Capture the cell that displays the provided text and extract its [x, y] central coordinate. 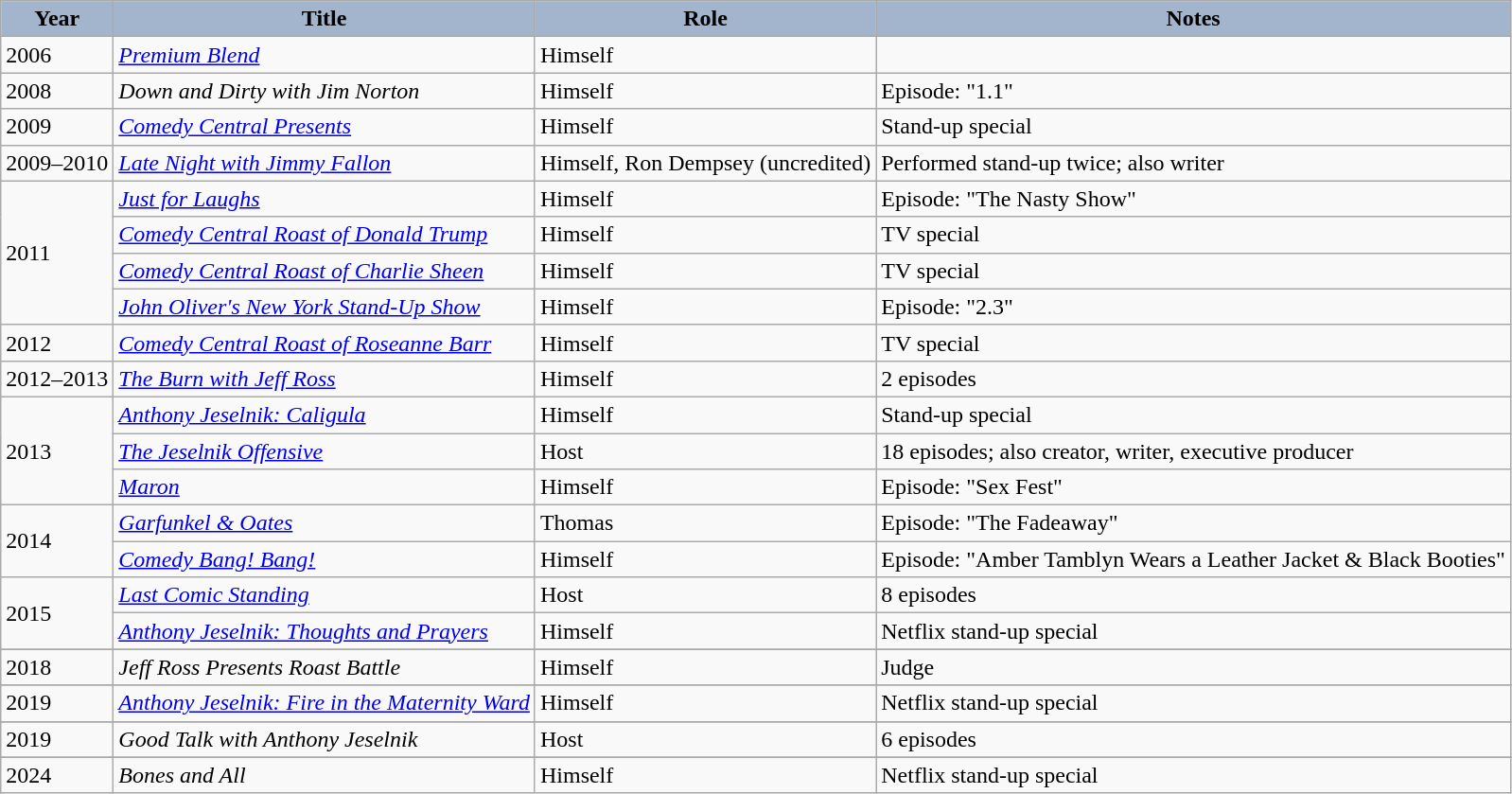
2 episodes [1194, 379]
Comedy Central Roast of Charlie Sheen [325, 271]
8 episodes [1194, 595]
Anthony Jeselnik: Caligula [325, 415]
Year [57, 19]
Judge [1194, 667]
Episode: "Amber Tamblyn Wears a Leather Jacket & Black Booties" [1194, 559]
The Jeselnik Offensive [325, 451]
2014 [57, 541]
Notes [1194, 19]
Thomas [705, 523]
2009–2010 [57, 163]
Good Talk with Anthony Jeselnik [325, 739]
2008 [57, 91]
2012–2013 [57, 379]
2013 [57, 450]
2015 [57, 613]
Anthony Jeselnik: Fire in the Maternity Ward [325, 703]
Episode: "2.3" [1194, 307]
Episode: "Sex Fest" [1194, 487]
Just for Laughs [325, 199]
Comedy Central Roast of Donald Trump [325, 235]
2009 [57, 127]
2006 [57, 55]
18 episodes; also creator, writer, executive producer [1194, 451]
Last Comic Standing [325, 595]
2024 [57, 775]
Episode: "The Fadeaway" [1194, 523]
Role [705, 19]
2012 [57, 343]
Comedy Central Roast of Roseanne Barr [325, 343]
Performed stand-up twice; also writer [1194, 163]
Himself, Ron Dempsey (uncredited) [705, 163]
Episode: "1.1" [1194, 91]
Jeff Ross Presents Roast Battle [325, 667]
Premium Blend [325, 55]
Garfunkel & Oates [325, 523]
John Oliver's New York Stand-Up Show [325, 307]
Title [325, 19]
Maron [325, 487]
Down and Dirty with Jim Norton [325, 91]
The Burn with Jeff Ross [325, 379]
Episode: "The Nasty Show" [1194, 199]
Anthony Jeselnik: Thoughts and Prayers [325, 631]
Late Night with Jimmy Fallon [325, 163]
6 episodes [1194, 739]
2011 [57, 253]
Bones and All [325, 775]
Comedy Central Presents [325, 127]
Comedy Bang! Bang! [325, 559]
2018 [57, 667]
